Find where the given text appears and provide that cell's center as (X, Y) coordinate. 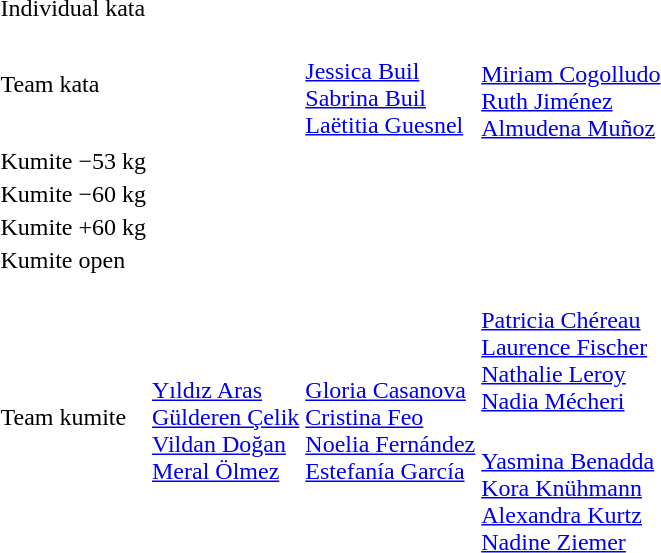
Jessica BuilSabrina BuilLaëtitia Guesnel (390, 84)
